Locate the cell with the specified text and output its [X, Y] center coordinate. 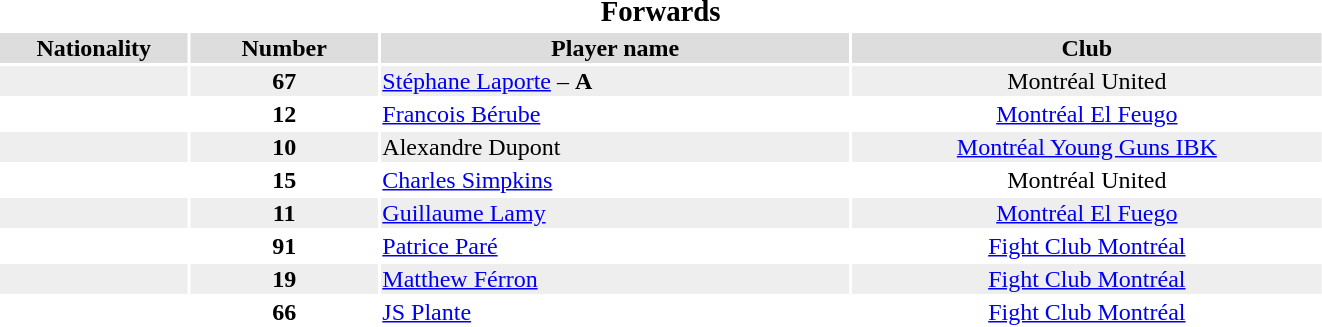
19 [284, 279]
10 [284, 147]
Montréal El Feugo [1086, 114]
Matthew Férron [616, 279]
91 [284, 246]
Patrice Paré [616, 246]
Nationality [94, 48]
12 [284, 114]
67 [284, 81]
66 [284, 312]
15 [284, 180]
Stéphane Laporte – A [616, 81]
Francois Bérube [616, 114]
Alexandre Dupont [616, 147]
Montréal El Fuego [1086, 213]
Club [1086, 48]
Number [284, 48]
Guillaume Lamy [616, 213]
11 [284, 213]
Player name [616, 48]
Charles Simpkins [616, 180]
Montréal Young Guns IBK [1086, 147]
JS Plante [616, 312]
